Capture the cell that displays the provided text and extract its (X, Y) central coordinate. 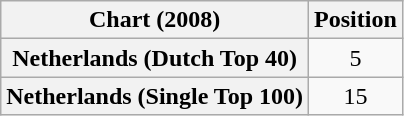
Netherlands (Single Top 100) (155, 96)
Position (356, 20)
15 (356, 96)
Netherlands (Dutch Top 40) (155, 58)
5 (356, 58)
Chart (2008) (155, 20)
